For the text-containing cell, return its midpoint in (x, y) coordinate format. 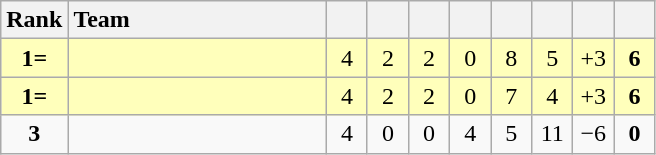
11 (552, 134)
Team (198, 20)
8 (512, 58)
7 (512, 96)
Rank (34, 20)
3 (34, 134)
−6 (594, 134)
